Locate the cell with the specified text and output its [X, Y] center coordinate. 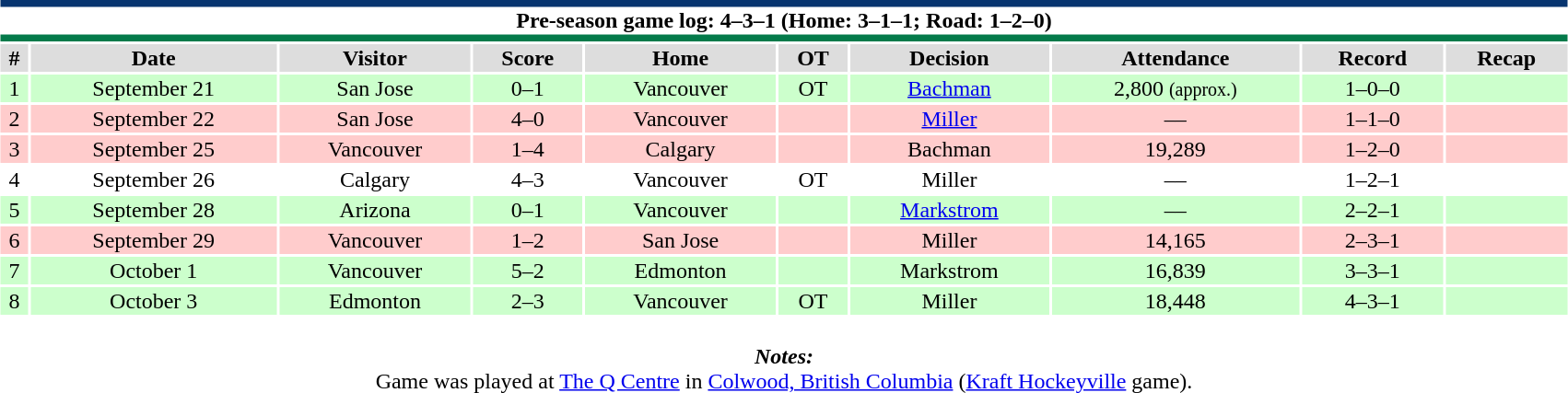
Recap [1506, 58]
1–2–0 [1373, 149]
Visitor [375, 58]
4 [15, 179]
September 22 [153, 119]
18,448 [1176, 301]
September 29 [153, 240]
1 [15, 88]
14,165 [1176, 240]
Decision [950, 58]
Date [153, 58]
Score [528, 58]
September 25 [153, 149]
3 [15, 149]
# [15, 58]
October 1 [153, 271]
2–2–1 [1373, 210]
19,289 [1176, 149]
Record [1373, 58]
5–2 [528, 271]
Pre-season game log: 4–3–1 (Home: 3–1–1; Road: 1–2–0) [784, 20]
1–4 [528, 149]
7 [15, 271]
8 [15, 301]
6 [15, 240]
3–3–1 [1373, 271]
1–1–0 [1373, 119]
4–3 [528, 179]
16,839 [1176, 271]
2–3–1 [1373, 240]
Attendance [1176, 58]
4–3–1 [1373, 301]
September 21 [153, 88]
2 [15, 119]
Arizona [375, 210]
2–3 [528, 301]
1–2 [528, 240]
5 [15, 210]
Home [681, 58]
2,800 (approx.) [1176, 88]
4–0 [528, 119]
1–0–0 [1373, 88]
1–2–1 [1373, 179]
October 3 [153, 301]
September 26 [153, 179]
September 28 [153, 210]
